Pinpoint the cell where the given text exists, returning its [X, Y] midpoint coordinate. 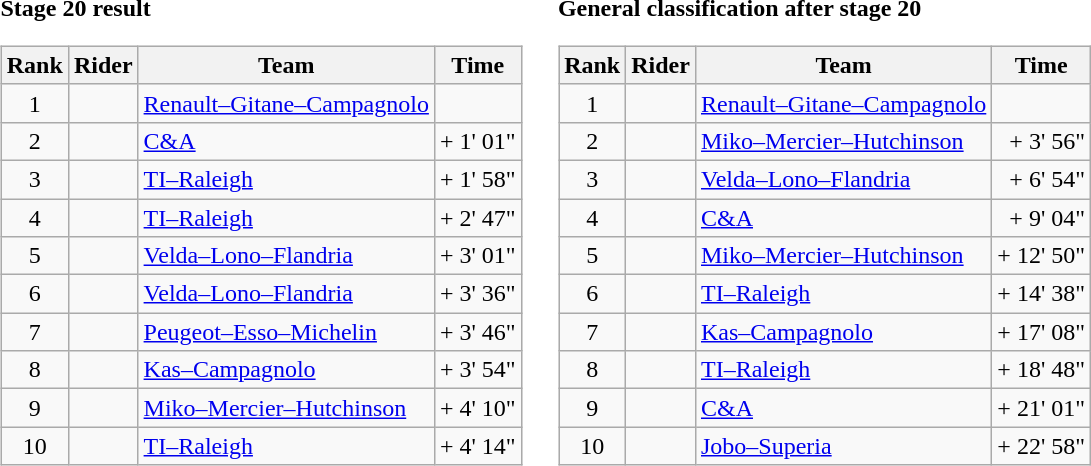
+ 18' 48" [1042, 370]
+ 22' 58" [1042, 446]
Jobo–Superia [843, 446]
+ 17' 08" [1042, 332]
+ 9' 04" [1042, 217]
Peugeot–Esso–Michelin [286, 332]
+ 4' 10" [478, 408]
+ 14' 38" [1042, 294]
+ 1' 01" [478, 141]
+ 3' 54" [478, 370]
+ 3' 56" [1042, 141]
+ 21' 01" [1042, 408]
+ 1' 58" [478, 179]
+ 4' 14" [478, 446]
+ 3' 46" [478, 332]
+ 2' 47" [478, 217]
+ 12' 50" [1042, 256]
+ 3' 01" [478, 256]
+ 6' 54" [1042, 179]
+ 3' 36" [478, 294]
